For the text-containing cell, return its midpoint in [X, Y] coordinate format. 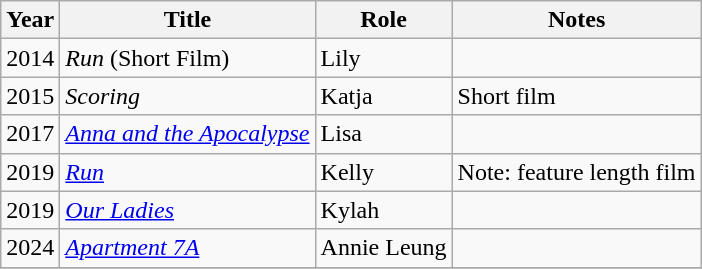
2017 [30, 134]
Lily [384, 58]
Run [188, 172]
Annie Leung [384, 248]
Notes [576, 20]
Year [30, 20]
2014 [30, 58]
Lisa [384, 134]
Run (Short Film) [188, 58]
Anna and the Apocalypse [188, 134]
Kelly [384, 172]
Katja [384, 96]
Title [188, 20]
Our Ladies [188, 210]
Note: feature length film [576, 172]
Kylah [384, 210]
2024 [30, 248]
Scoring [188, 96]
Role [384, 20]
Apartment 7A [188, 248]
Short film [576, 96]
2015 [30, 96]
